Determine the (x, y) coordinate at the center of the cell enclosing the given text.  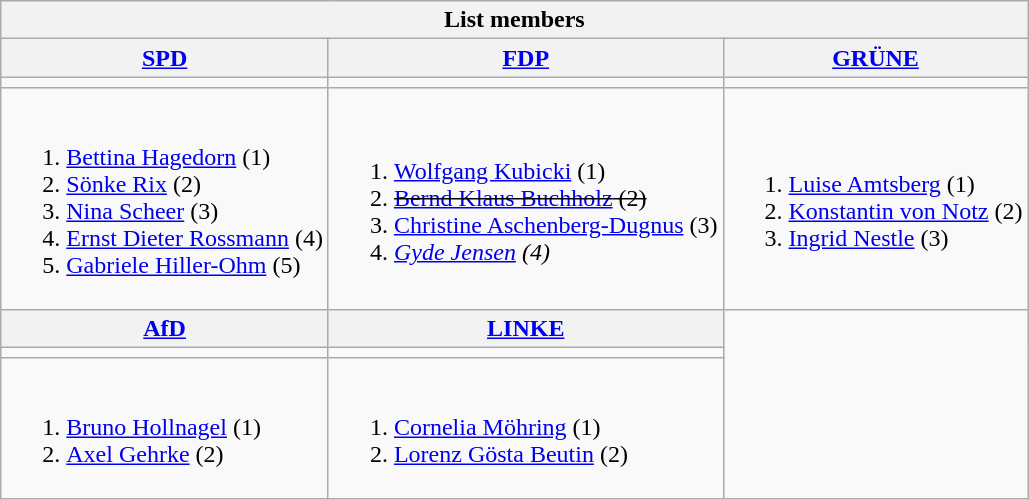
AfD (165, 328)
Bettina Hagedorn (1)Sönke Rix (2)Nina Scheer (3)Ernst Dieter Rossmann (4)Gabriele Hiller-Ohm (5) (165, 198)
SPD (165, 58)
Cornelia Möhring (1)Lorenz Gösta Beutin (2) (526, 428)
FDP (526, 58)
GRÜNE (876, 58)
Luise Amtsberg (1)Konstantin von Notz (2)Ingrid Nestle (3) (876, 198)
List members (514, 20)
LINKE (526, 328)
Bruno Hollnagel (1)Axel Gehrke (2) (165, 428)
Wolfgang Kubicki (1)Bernd Klaus Buchholz (2)Christine Aschenberg-Dugnus (3)Gyde Jensen (4) (526, 198)
